Scan for the cell matching the given text and deliver its [X, Y] coordinate at center. 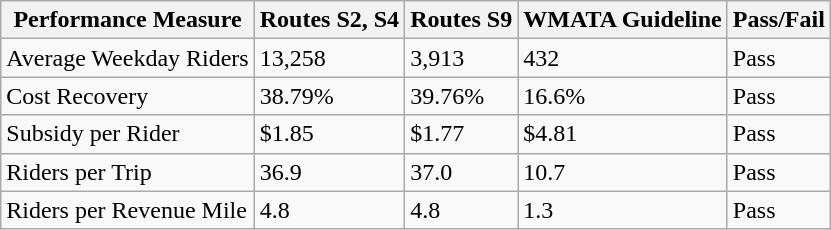
Average Weekday Riders [128, 58]
3,913 [462, 58]
$4.81 [623, 134]
16.6% [623, 96]
Pass/Fail [778, 20]
Subsidy per Rider [128, 134]
38.79% [329, 96]
432 [623, 58]
WMATA Guideline [623, 20]
36.9 [329, 172]
$1.77 [462, 134]
Performance Measure [128, 20]
Cost Recovery [128, 96]
Riders per Trip [128, 172]
13,258 [329, 58]
Routes S9 [462, 20]
39.76% [462, 96]
$1.85 [329, 134]
Riders per Revenue Mile [128, 210]
10.7 [623, 172]
1.3 [623, 210]
37.0 [462, 172]
Routes S2, S4 [329, 20]
